From the cell containing the given text, extract its center point as (X, Y) coordinate. 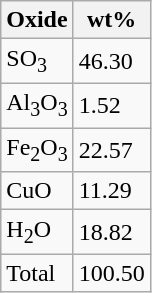
H2O (37, 232)
Fe2O3 (37, 150)
46.30 (112, 61)
wt% (112, 20)
100.50 (112, 273)
Oxide (37, 20)
Al3O3 (37, 105)
22.57 (112, 150)
11.29 (112, 191)
18.82 (112, 232)
1.52 (112, 105)
Total (37, 273)
CuO (37, 191)
SO3 (37, 61)
